Extract the [X, Y] coordinate from the center of the cell holding the provided text.  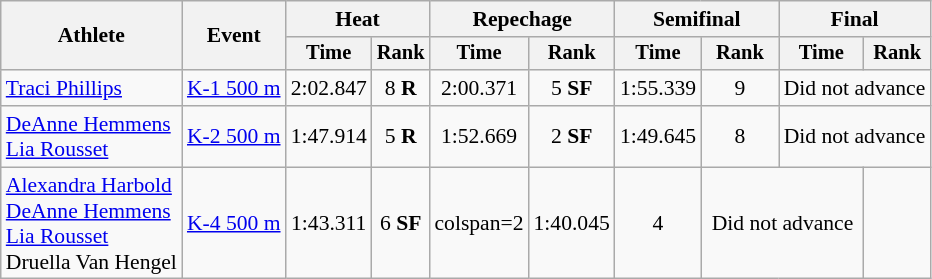
2:00.371 [478, 88]
1:55.339 [658, 88]
K-1 500 m [234, 88]
Traci Phillips [92, 88]
DeAnne HemmensLia Rousset [92, 136]
Event [234, 36]
K-4 500 m [234, 223]
5 R [401, 136]
Semifinal [697, 19]
colspan=2 [478, 223]
1:47.914 [329, 136]
9 [740, 88]
1:49.645 [658, 136]
Final [855, 19]
1:43.311 [329, 223]
K-2 500 m [234, 136]
Repechage [522, 19]
Alexandra HarboldDeAnne HemmensLia RoussetDruella Van Hengel [92, 223]
5 SF [572, 88]
8 R [401, 88]
2 SF [572, 136]
8 [740, 136]
1:40.045 [572, 223]
2:02.847 [329, 88]
4 [658, 223]
Heat [358, 19]
6 SF [401, 223]
Athlete [92, 36]
1:52.669 [478, 136]
